Pinpoint the cell where the given text exists, returning its [x, y] midpoint coordinate. 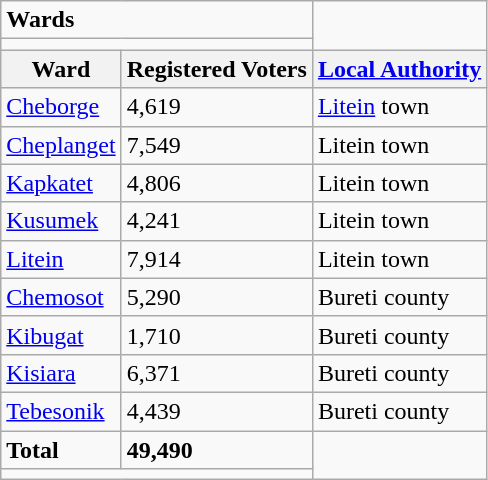
Wards [157, 20]
4,806 [216, 183]
Cheborge [61, 107]
7,914 [216, 259]
Total [61, 449]
6,371 [216, 373]
49,490 [216, 449]
Litein [61, 259]
Kusumek [61, 221]
Kapkatet [61, 183]
Ward [61, 69]
Cheplanget [61, 145]
4,241 [216, 221]
Tebesonik [61, 411]
Registered Voters [216, 69]
Kisiara [61, 373]
Local Authority [399, 69]
5,290 [216, 297]
7,549 [216, 145]
4,619 [216, 107]
1,710 [216, 335]
Chemosot [61, 297]
4,439 [216, 411]
Kibugat [61, 335]
